Pinpoint the cell where the given text exists, returning its [X, Y] midpoint coordinate. 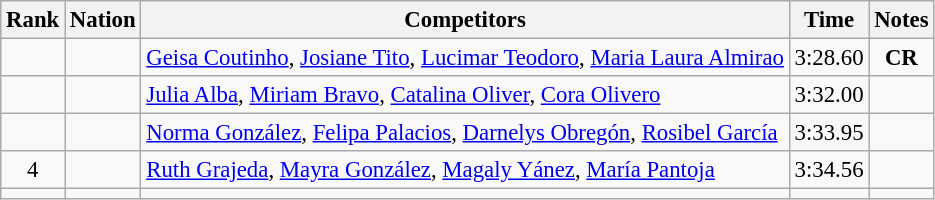
Nation [103, 20]
CR [902, 58]
3:33.95 [829, 133]
3:34.56 [829, 170]
3:28.60 [829, 58]
Geisa Coutinho, Josiane Tito, Lucimar Teodoro, Maria Laura Almirao [465, 58]
4 [33, 170]
Norma González, Felipa Palacios, Darnelys Obregón, Rosibel García [465, 133]
Competitors [465, 20]
Julia Alba, Miriam Bravo, Catalina Oliver, Cora Olivero [465, 95]
Ruth Grajeda, Mayra González, Magaly Yánez, María Pantoja [465, 170]
Time [829, 20]
3:32.00 [829, 95]
Rank [33, 20]
Notes [902, 20]
